Detect which cell encompasses the target text, then output its [x, y] center coordinate. 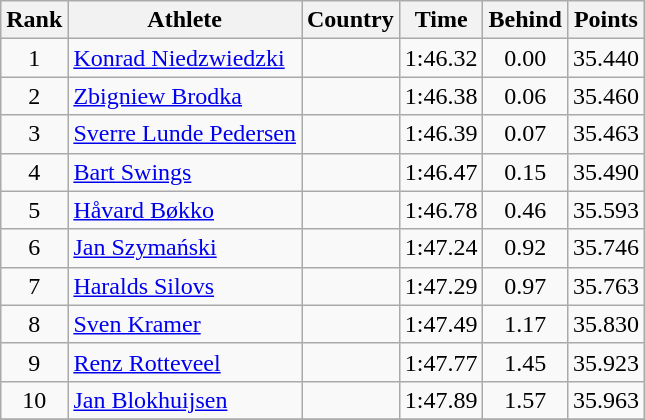
2 [34, 96]
Jan Blokhuijsen [185, 400]
35.490 [606, 172]
Time [441, 20]
1:47.89 [441, 400]
0.92 [525, 248]
0.07 [525, 134]
35.763 [606, 286]
Håvard Bøkko [185, 210]
1:46.38 [441, 96]
Konrad Niedzwiedzki [185, 58]
Renz Rotteveel [185, 362]
1:46.39 [441, 134]
35.963 [606, 400]
1.45 [525, 362]
6 [34, 248]
5 [34, 210]
1:47.77 [441, 362]
Country [351, 20]
10 [34, 400]
0.06 [525, 96]
Bart Swings [185, 172]
7 [34, 286]
1:47.29 [441, 286]
Behind [525, 20]
4 [34, 172]
0.00 [525, 58]
Zbigniew Brodka [185, 96]
Points [606, 20]
1.17 [525, 324]
35.593 [606, 210]
0.97 [525, 286]
1:46.47 [441, 172]
1 [34, 58]
1:46.32 [441, 58]
Sverre Lunde Pedersen [185, 134]
Sven Kramer [185, 324]
0.15 [525, 172]
8 [34, 324]
35.463 [606, 134]
Haralds Silovs [185, 286]
35.440 [606, 58]
3 [34, 134]
1.57 [525, 400]
1:46.78 [441, 210]
Rank [34, 20]
35.460 [606, 96]
35.746 [606, 248]
Athlete [185, 20]
Jan Szymański [185, 248]
35.923 [606, 362]
0.46 [525, 210]
1:47.49 [441, 324]
1:47.24 [441, 248]
9 [34, 362]
35.830 [606, 324]
